Pinpoint the cell where the given text exists, returning its [X, Y] midpoint coordinate. 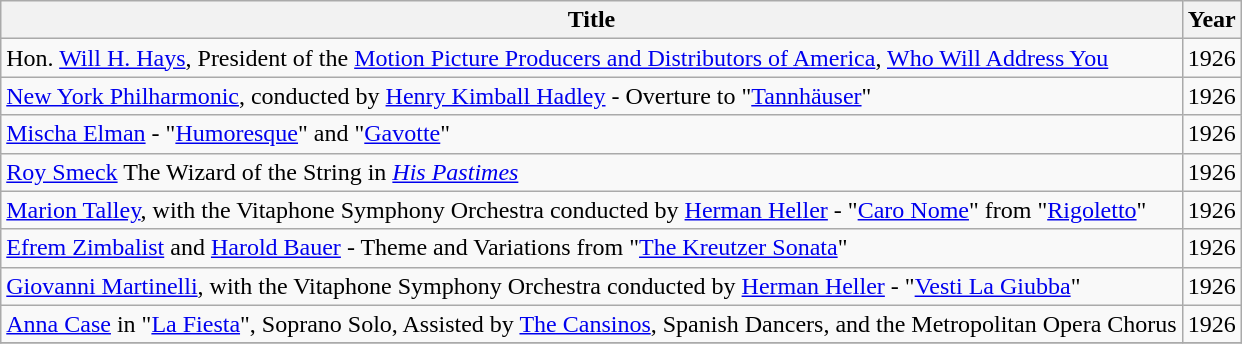
Efrem Zimbalist and Harold Bauer - Theme and Variations from "The Kreutzer Sonata" [592, 248]
Hon. Will H. Hays, President of the Motion Picture Producers and Distributors of America, Who Will Address You [592, 58]
Mischa Elman - "Humoresque" and "Gavotte" [592, 134]
Roy Smeck The Wizard of the String in His Pastimes [592, 172]
Marion Talley, with the Vitaphone Symphony Orchestra conducted by Herman Heller - "Caro Nome" from "Rigoletto" [592, 210]
Giovanni Martinelli, with the Vitaphone Symphony Orchestra conducted by Herman Heller - "Vesti La Giubba" [592, 286]
New York Philharmonic, conducted by Henry Kimball Hadley - Overture to "Tannhäuser" [592, 96]
Title [592, 20]
Year [1212, 20]
Anna Case in "La Fiesta", Soprano Solo, Assisted by The Cansinos, Spanish Dancers, and the Metropolitan Opera Chorus [592, 324]
